Scan for the cell matching the given text and deliver its (x, y) coordinate at center. 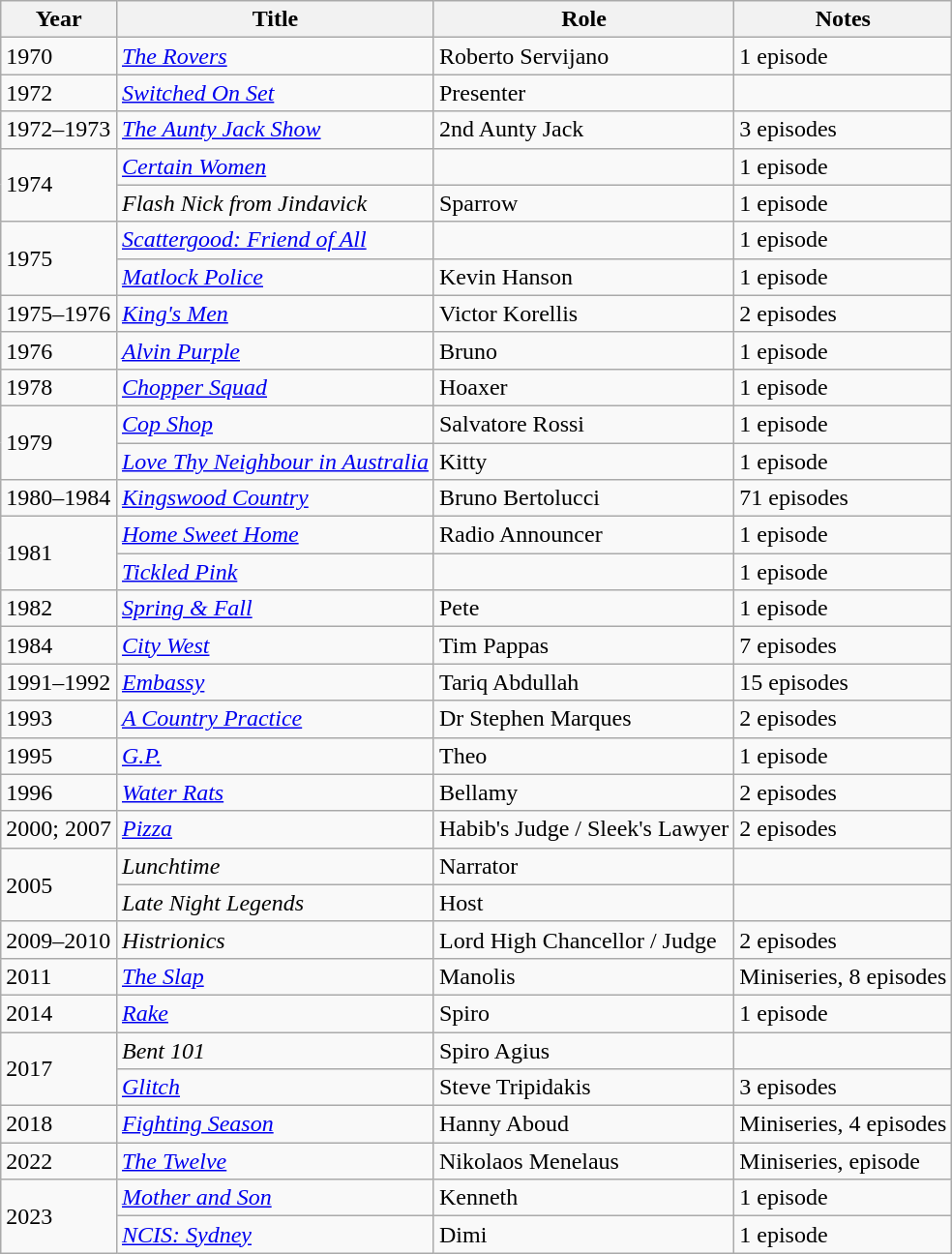
1981 (59, 553)
Mother and Son (275, 1198)
Dr Stephen Marques (583, 719)
Scattergood: Friend of All (275, 240)
Year (59, 19)
Alvin Purple (275, 350)
Spiro (583, 1013)
G.P. (275, 756)
Kitty (583, 462)
1980–1984 (59, 498)
2014 (59, 1013)
1978 (59, 387)
1975 (59, 258)
Fighting Season (275, 1124)
Tim Pappas (583, 645)
Spring & Fall (275, 609)
2022 (59, 1161)
King's Men (275, 313)
2017 (59, 1068)
1995 (59, 756)
Hoaxer (583, 387)
Tickled Pink (275, 572)
Sparrow (583, 203)
Narrator (583, 866)
1970 (59, 56)
Bellamy (583, 792)
Tariq Abdullah (583, 682)
2018 (59, 1124)
Steve Tripidakis (583, 1088)
1991–1992 (59, 682)
Title (275, 19)
2nd Aunty Jack (583, 130)
1975–1976 (59, 313)
Dimi (583, 1235)
Water Rats (275, 792)
Matlock Police (275, 277)
Victor Korellis (583, 313)
1972 (59, 93)
2009–2010 (59, 940)
1972–1973 (59, 130)
Home Sweet Home (275, 535)
Miniseries, episode (844, 1161)
Manolis (583, 976)
Kingswood Country (275, 498)
1974 (59, 185)
2023 (59, 1216)
NCIS: Sydney (275, 1235)
Love Thy Neighbour in Australia (275, 462)
Roberto Servijano (583, 56)
Host (583, 903)
Kevin Hanson (583, 277)
Bent 101 (275, 1050)
Glitch (275, 1088)
71 episodes (844, 498)
Cop Shop (275, 424)
Lord High Chancellor / Judge (583, 940)
Late Night Legends (275, 903)
Chopper Squad (275, 387)
Bruno Bertolucci (583, 498)
The Twelve (275, 1161)
Histrionics (275, 940)
The Aunty Jack Show (275, 130)
Pete (583, 609)
Certain Women (275, 166)
2011 (59, 976)
The Rovers (275, 56)
Hanny Aboud (583, 1124)
1979 (59, 442)
15 episodes (844, 682)
Nikolaos Menelaus (583, 1161)
A Country Practice (275, 719)
Bruno (583, 350)
1996 (59, 792)
Theo (583, 756)
Presenter (583, 93)
Rake (275, 1013)
Lunchtime (275, 866)
Miniseries, 8 episodes (844, 976)
Role (583, 19)
City West (275, 645)
Flash Nick from Jindavick (275, 203)
7 episodes (844, 645)
Switched On Set (275, 93)
2005 (59, 884)
1993 (59, 719)
Pizza (275, 829)
Habib's Judge / Sleek's Lawyer (583, 829)
Kenneth (583, 1198)
2000; 2007 (59, 829)
1984 (59, 645)
Salvatore Rossi (583, 424)
Embassy (275, 682)
Radio Announcer (583, 535)
Miniseries, 4 episodes (844, 1124)
1982 (59, 609)
The Slap (275, 976)
Notes (844, 19)
Spiro Agius (583, 1050)
1976 (59, 350)
